Output the (X, Y) coordinate of the center of the cell containing the given text.  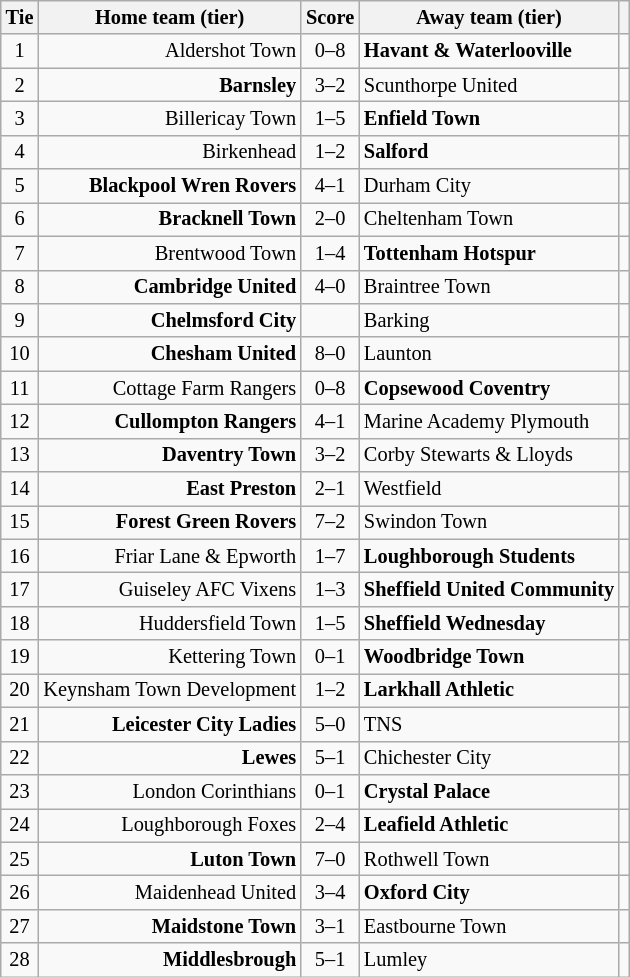
2–1 (330, 489)
Leafield Athletic (489, 825)
3–1 (330, 926)
8 (20, 287)
Scunthorpe United (489, 85)
Sheffield United Community (489, 589)
Friar Lane & Epworth (170, 556)
Tottenham Hotspur (489, 253)
Huddersfield Town (170, 623)
4–0 (330, 287)
25 (20, 859)
2–4 (330, 825)
Brentwood Town (170, 253)
Maidenhead United (170, 892)
Blackpool Wren Rovers (170, 186)
Corby Stewarts & Lloyds (489, 455)
Luton Town (170, 859)
Cullompton Rangers (170, 421)
16 (20, 556)
22 (20, 758)
Barnsley (170, 85)
Marine Academy Plymouth (489, 421)
17 (20, 589)
Lumley (489, 960)
7–2 (330, 522)
Middlesbrough (170, 960)
Aldershot Town (170, 51)
13 (20, 455)
Cheltenham Town (489, 219)
Copsewood Coventry (489, 388)
2–0 (330, 219)
Home team (tier) (170, 17)
Forest Green Rovers (170, 522)
7–0 (330, 859)
Salford (489, 152)
26 (20, 892)
3 (20, 118)
4 (20, 152)
Swindon Town (489, 522)
Daventry Town (170, 455)
21 (20, 724)
Bracknell Town (170, 219)
Birkenhead (170, 152)
5 (20, 186)
1–3 (330, 589)
Cottage Farm Rangers (170, 388)
Kettering Town (170, 657)
2 (20, 85)
Westfield (489, 489)
Chichester City (489, 758)
1–4 (330, 253)
Durham City (489, 186)
9 (20, 320)
Maidstone Town (170, 926)
18 (20, 623)
Eastbourne Town (489, 926)
Loughborough Foxes (170, 825)
8–0 (330, 354)
Crystal Palace (489, 791)
London Corinthians (170, 791)
Oxford City (489, 892)
Chesham United (170, 354)
1–7 (330, 556)
East Preston (170, 489)
Enfield Town (489, 118)
Barking (489, 320)
Braintree Town (489, 287)
24 (20, 825)
7 (20, 253)
Score (330, 17)
1 (20, 51)
Billericay Town (170, 118)
Havant & Waterlooville (489, 51)
Away team (tier) (489, 17)
Loughborough Students (489, 556)
Leicester City Ladies (170, 724)
12 (20, 421)
Guiseley AFC Vixens (170, 589)
5–0 (330, 724)
3–4 (330, 892)
Lewes (170, 758)
TNS (489, 724)
Launton (489, 354)
19 (20, 657)
Cambridge United (170, 287)
10 (20, 354)
Rothwell Town (489, 859)
20 (20, 690)
27 (20, 926)
Tie (20, 17)
Sheffield Wednesday (489, 623)
Keynsham Town Development (170, 690)
6 (20, 219)
Larkhall Athletic (489, 690)
15 (20, 522)
14 (20, 489)
Woodbridge Town (489, 657)
11 (20, 388)
23 (20, 791)
28 (20, 960)
Chelmsford City (170, 320)
